Find where the given text appears and provide that cell's center as [X, Y] coordinate. 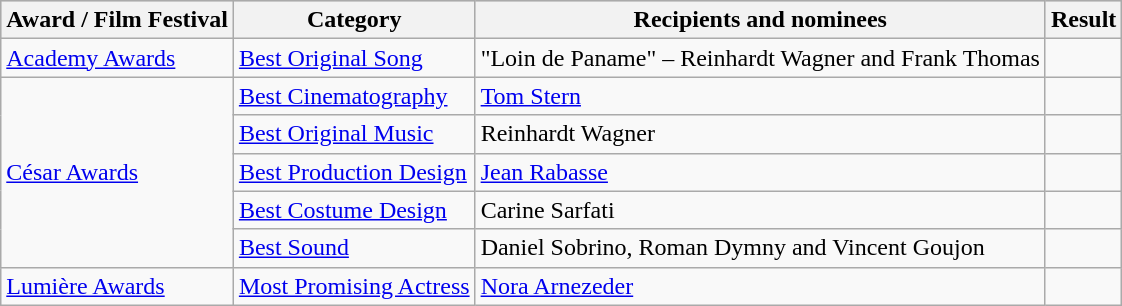
César Awards [118, 172]
Most Promising Actress [354, 286]
Result [1083, 20]
Best Original Song [354, 58]
Reinhardt Wagner [760, 134]
Lumière Awards [118, 286]
Best Cinematography [354, 96]
Award / Film Festival [118, 20]
Jean Rabasse [760, 172]
Best Production Design [354, 172]
Best Sound [354, 248]
Carine Sarfati [760, 210]
Recipients and nominees [760, 20]
"Loin de Paname" – Reinhardt Wagner and Frank Thomas [760, 58]
Best Original Music [354, 134]
Daniel Sobrino, Roman Dymny and Vincent Goujon [760, 248]
Category [354, 20]
Nora Arnezeder [760, 286]
Best Costume Design [354, 210]
Tom Stern [760, 96]
Academy Awards [118, 58]
